Find where the given text appears and provide that cell's center as [X, Y] coordinate. 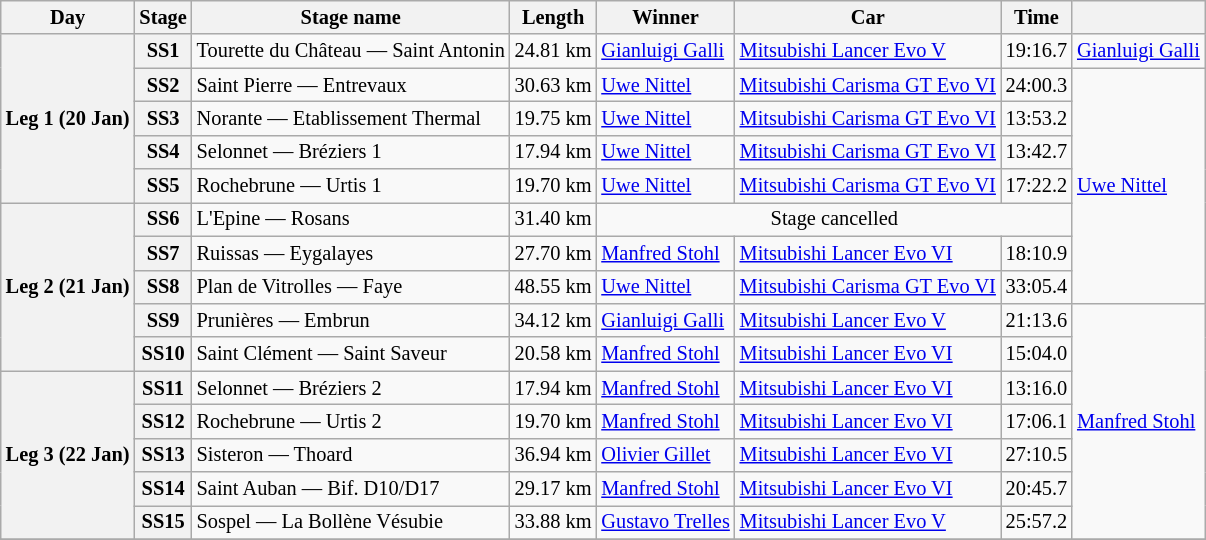
27:10.5 [1036, 455]
Leg 3 (22 Jan) [68, 455]
34.12 km [554, 320]
Rochebrune — Urtis 1 [351, 186]
Stage [162, 17]
24:00.3 [1036, 85]
Saint Auban — Bif. D10/D17 [351, 489]
Saint Clément — Saint Saveur [351, 354]
19.75 km [554, 118]
25:57.2 [1036, 522]
SS8 [162, 287]
L'Epine — Rosans [351, 219]
Gustavo Trelles [665, 522]
Tourette du Château — Saint Antonin [351, 51]
Selonnet — Bréziers 1 [351, 152]
17:06.1 [1036, 421]
31.40 km [554, 219]
Leg 1 (20 Jan) [68, 118]
SS7 [162, 253]
48.55 km [554, 287]
Time [1036, 17]
20.58 km [554, 354]
SS5 [162, 186]
Olivier Gillet [665, 455]
Length [554, 17]
19:16.7 [1036, 51]
Prunières — Embrun [351, 320]
13:16.0 [1036, 388]
Leg 2 (21 Jan) [68, 286]
Winner [665, 17]
SS1 [162, 51]
SS13 [162, 455]
Car [868, 17]
Stage name [351, 17]
Rochebrune — Urtis 2 [351, 421]
Stage cancelled [834, 219]
Sisteron — Thoard [351, 455]
SS11 [162, 388]
SS3 [162, 118]
29.17 km [554, 489]
33:05.4 [1036, 287]
33.88 km [554, 522]
Ruissas — Eygalayes [351, 253]
Plan de Vitrolles — Faye [351, 287]
13:42.7 [1036, 152]
SS14 [162, 489]
13:53.2 [1036, 118]
SS2 [162, 85]
30.63 km [554, 85]
15:04.0 [1036, 354]
SS4 [162, 152]
SS10 [162, 354]
24.81 km [554, 51]
36.94 km [554, 455]
18:10.9 [1036, 253]
SS6 [162, 219]
Day [68, 17]
Selonnet — Bréziers 2 [351, 388]
17:22.2 [1036, 186]
21:13.6 [1036, 320]
SS15 [162, 522]
20:45.7 [1036, 489]
Saint Pierre — Entrevaux [351, 85]
27.70 km [554, 253]
Norante — Etablissement Thermal [351, 118]
SS12 [162, 421]
Sospel — La Bollène Vésubie [351, 522]
SS9 [162, 320]
